Detect which cell encompasses the target text, then output its (x, y) center coordinate. 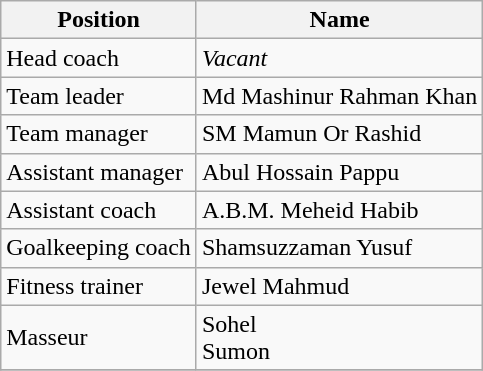
Head coach (99, 58)
Position (99, 20)
Sohel Sumon (339, 338)
Md Mashinur Rahman Khan (339, 96)
Jewel Mahmud (339, 286)
Name (339, 20)
Team leader (99, 96)
Masseur (99, 338)
SM Mamun Or Rashid (339, 134)
Goalkeeping coach (99, 248)
Shamsuzzaman Yusuf (339, 248)
Abul Hossain Pappu (339, 172)
Assistant manager (99, 172)
Fitness trainer (99, 286)
Assistant coach (99, 210)
Vacant (339, 58)
A.B.M. Meheid Habib (339, 210)
Team manager (99, 134)
